Output the [X, Y] coordinate of the center of the cell containing the given text.  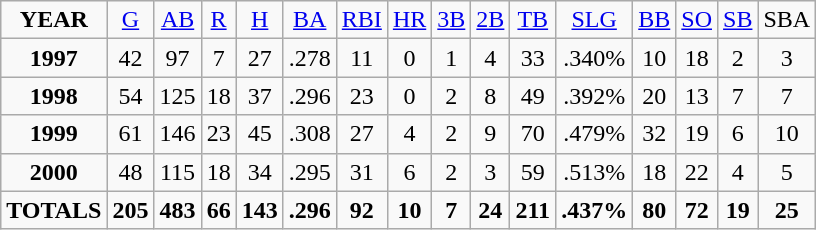
31 [362, 172]
.308 [310, 134]
3B [452, 20]
146 [178, 134]
.513% [594, 172]
205 [130, 210]
45 [260, 134]
TB [533, 20]
115 [178, 172]
1998 [54, 96]
.479% [594, 134]
211 [533, 210]
37 [260, 96]
H [260, 20]
70 [533, 134]
SB [738, 20]
125 [178, 96]
.340% [594, 58]
.392% [594, 96]
AB [178, 20]
97 [178, 58]
.295 [310, 172]
143 [260, 210]
24 [490, 210]
SO [697, 20]
.437% [594, 210]
32 [654, 134]
92 [362, 210]
20 [654, 96]
25 [787, 210]
BA [310, 20]
5 [787, 172]
SBA [787, 20]
RBI [362, 20]
61 [130, 134]
YEAR [54, 20]
59 [533, 172]
33 [533, 58]
483 [178, 210]
13 [697, 96]
80 [654, 210]
HR [409, 20]
2B [490, 20]
66 [218, 210]
1 [452, 58]
SLG [594, 20]
.278 [310, 58]
TOTALS [54, 210]
48 [130, 172]
R [218, 20]
34 [260, 172]
22 [697, 172]
9 [490, 134]
2000 [54, 172]
11 [362, 58]
BB [654, 20]
49 [533, 96]
G [130, 20]
72 [697, 210]
54 [130, 96]
42 [130, 58]
1997 [54, 58]
1999 [54, 134]
8 [490, 96]
